Output the (x, y) coordinate of the center of the cell containing the given text.  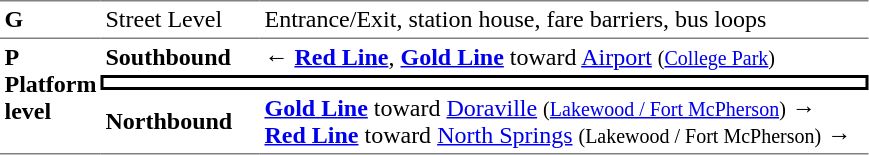
Entrance/Exit, station house, fare barriers, bus loops (564, 19)
G (50, 19)
← Red Line, Gold Line toward Airport (College Park) (564, 57)
Southbound (180, 57)
Northbound (180, 122)
PPlatform level (50, 96)
Street Level (180, 19)
Gold Line toward Doraville (Lakewood / Fort McPherson) → Red Line toward North Springs (Lakewood / Fort McPherson) → (564, 122)
